Determine the [x, y] coordinate at the center of the cell enclosing the given text.  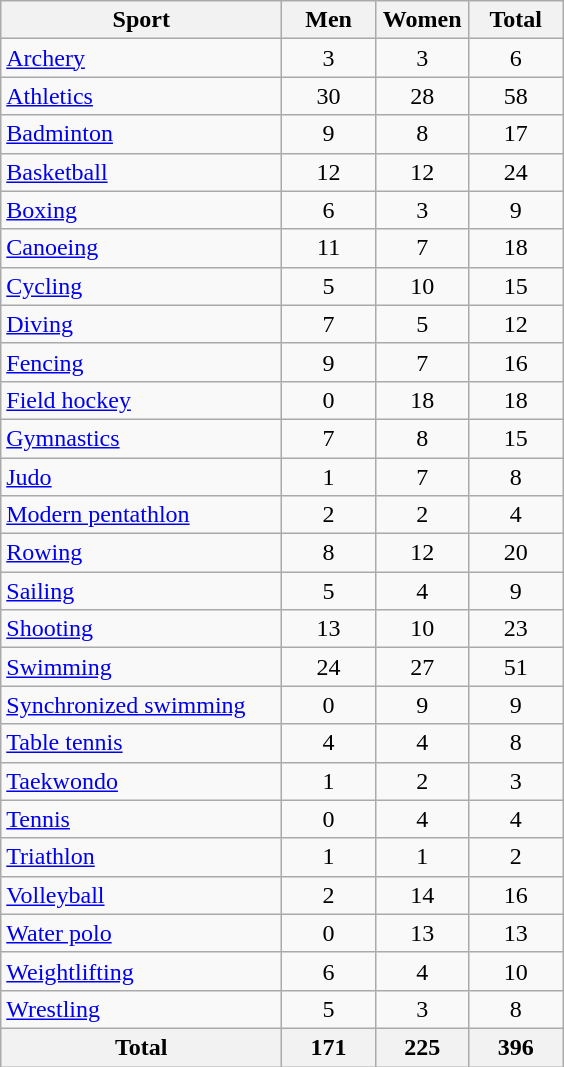
23 [516, 629]
Modern pentathlon [142, 515]
Triathlon [142, 857]
Synchronized swimming [142, 705]
396 [516, 1047]
Judo [142, 477]
51 [516, 667]
Cycling [142, 286]
Women [422, 20]
Men [329, 20]
28 [422, 96]
225 [422, 1047]
20 [516, 553]
27 [422, 667]
Sailing [142, 591]
Wrestling [142, 1009]
Athletics [142, 96]
Boxing [142, 210]
58 [516, 96]
Swimming [142, 667]
Sport [142, 20]
Canoeing [142, 248]
Taekwondo [142, 781]
Field hockey [142, 400]
Fencing [142, 362]
Diving [142, 324]
Archery [142, 58]
30 [329, 96]
11 [329, 248]
Shooting [142, 629]
17 [516, 134]
Table tennis [142, 743]
Volleyball [142, 895]
Gymnastics [142, 438]
Badminton [142, 134]
Water polo [142, 933]
Rowing [142, 553]
171 [329, 1047]
Tennis [142, 819]
Basketball [142, 172]
Weightlifting [142, 971]
14 [422, 895]
